Return (x, y) of the center of cell containing provided text 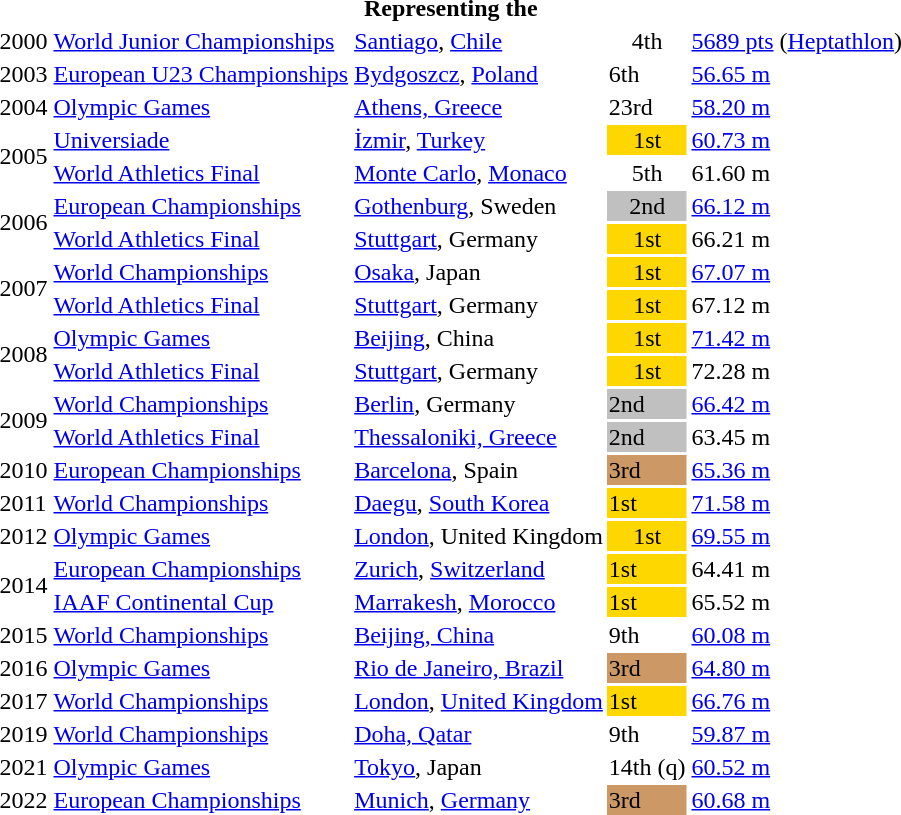
Athens, Greece (479, 107)
İzmir, Turkey (479, 140)
5th (647, 173)
6th (647, 74)
Tokyo, Japan (479, 767)
Berlin, Germany (479, 404)
Osaka, Japan (479, 272)
4th (647, 41)
Marrakesh, Morocco (479, 602)
Universiade (201, 140)
IAAF Continental Cup (201, 602)
Rio de Janeiro, Brazil (479, 668)
Thessaloniki, Greece (479, 437)
Santiago, Chile (479, 41)
World Junior Championships (201, 41)
Zurich, Switzerland (479, 569)
Barcelona, Spain (479, 470)
Monte Carlo, Monaco (479, 173)
23rd (647, 107)
Daegu, South Korea (479, 503)
14th (q) (647, 767)
Bydgoszcz, Poland (479, 74)
Gothenburg, Sweden (479, 206)
Doha, Qatar (479, 734)
Munich, Germany (479, 800)
European U23 Championships (201, 74)
